Return (X, Y) of the center of cell containing provided text 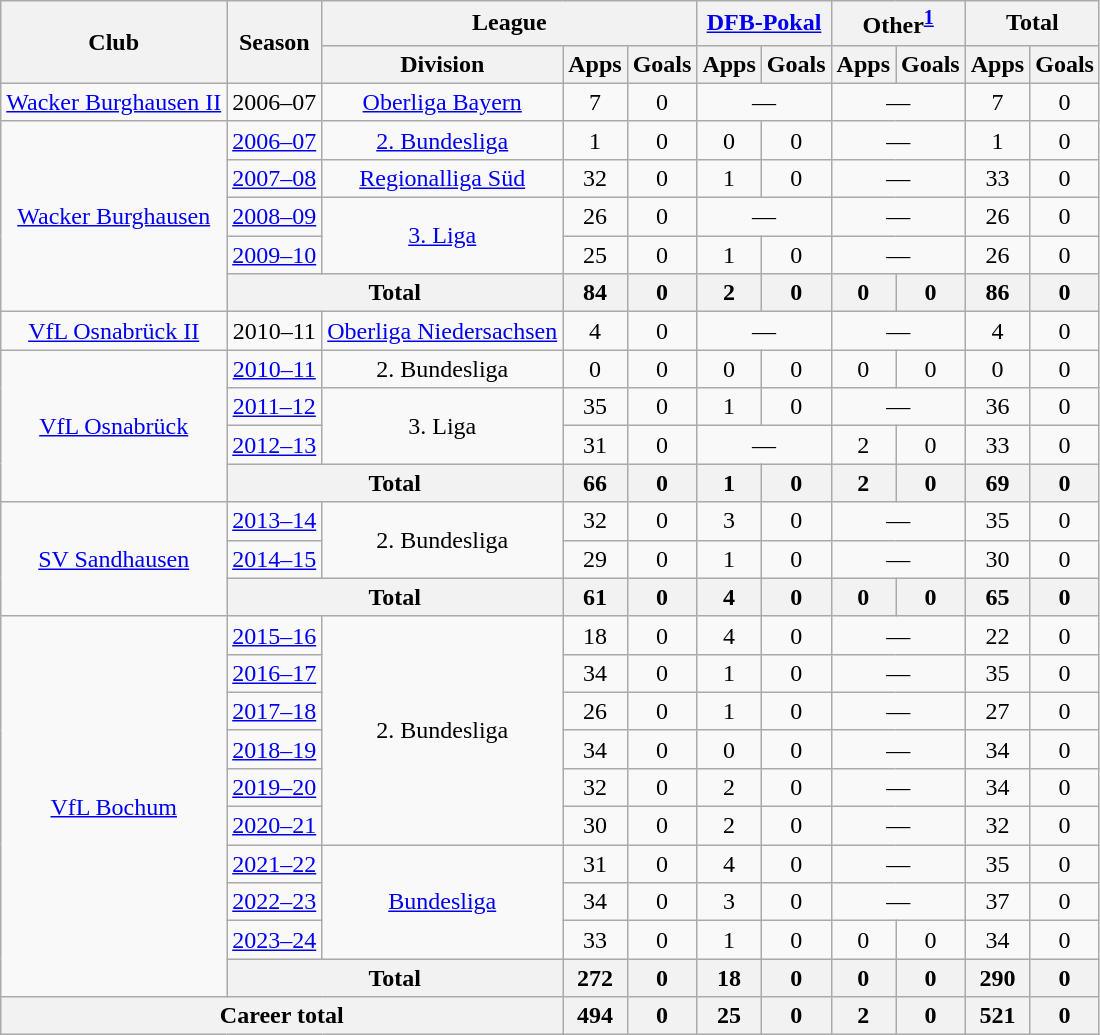
DFB-Pokal (764, 24)
Season (274, 42)
2015–16 (274, 635)
27 (997, 711)
2019–20 (274, 787)
Oberliga Niedersachsen (442, 331)
66 (595, 483)
VfL Bochum (114, 806)
VfL Osnabrück (114, 426)
86 (997, 293)
Club (114, 42)
65 (997, 597)
Bundesliga (442, 902)
League (510, 24)
2021–22 (274, 864)
36 (997, 407)
Other1 (898, 24)
Division (442, 64)
2018–19 (274, 749)
2011–12 (274, 407)
2012–13 (274, 445)
VfL Osnabrück II (114, 331)
2017–18 (274, 711)
Career total (282, 1016)
521 (997, 1016)
494 (595, 1016)
69 (997, 483)
SV Sandhausen (114, 559)
Wacker Burghausen (114, 216)
2014–15 (274, 559)
Wacker Burghausen II (114, 102)
37 (997, 902)
29 (595, 559)
2016–17 (274, 673)
61 (595, 597)
2007–08 (274, 178)
84 (595, 293)
2009–10 (274, 255)
272 (595, 978)
2020–21 (274, 826)
2008–09 (274, 217)
Oberliga Bayern (442, 102)
2022–23 (274, 902)
Regionalliga Süd (442, 178)
2013–14 (274, 521)
2023–24 (274, 940)
290 (997, 978)
22 (997, 635)
